Locate the cell with the specified text and output its [X, Y] center coordinate. 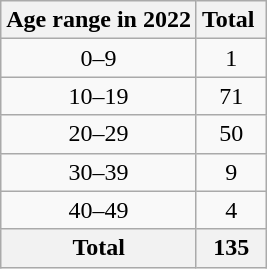
9 [231, 172]
Age range in 2022 [99, 20]
4 [231, 210]
20–29 [99, 134]
50 [231, 134]
10–19 [99, 96]
0–9 [99, 58]
135 [231, 248]
1 [231, 58]
40–49 [99, 210]
71 [231, 96]
30–39 [99, 172]
